Provide the (x, y) coordinate of the cell's center where the given text is located.  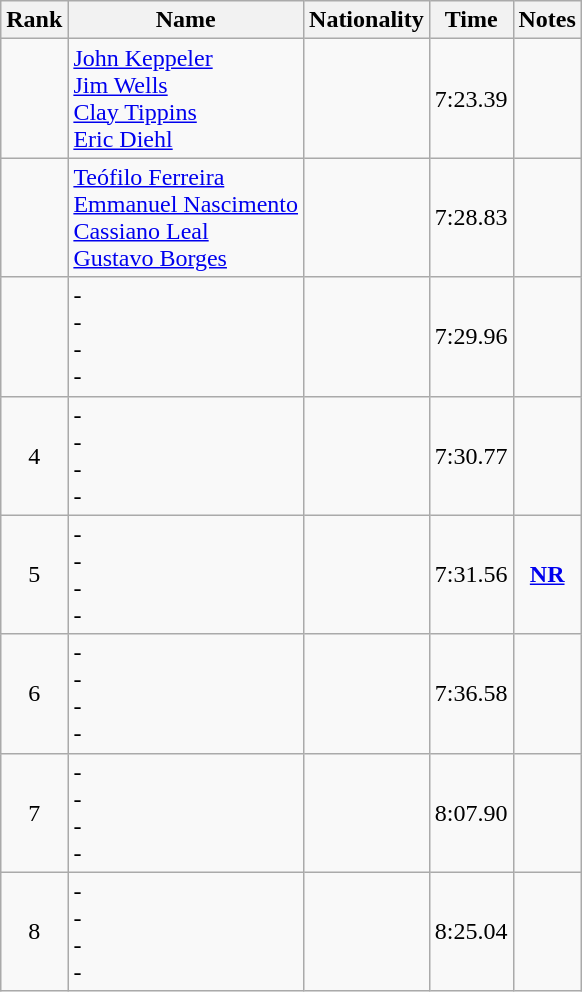
Rank (34, 20)
6 (34, 694)
8:07.90 (471, 812)
NR (547, 574)
7:28.83 (471, 218)
7:36.58 (471, 694)
Time (471, 20)
7:31.56 (471, 574)
7:23.39 (471, 98)
7:30.77 (471, 456)
4 (34, 456)
John Keppeler Jim Wells Clay Tippins Eric Diehl (186, 98)
7 (34, 812)
7:29.96 (471, 336)
Notes (547, 20)
Nationality (367, 20)
Name (186, 20)
8 (34, 932)
8:25.04 (471, 932)
5 (34, 574)
Teófilo Ferreira Emmanuel Nascimento Cassiano Leal Gustavo Borges (186, 218)
